From the cell containing the given text, extract its center point as [X, Y] coordinate. 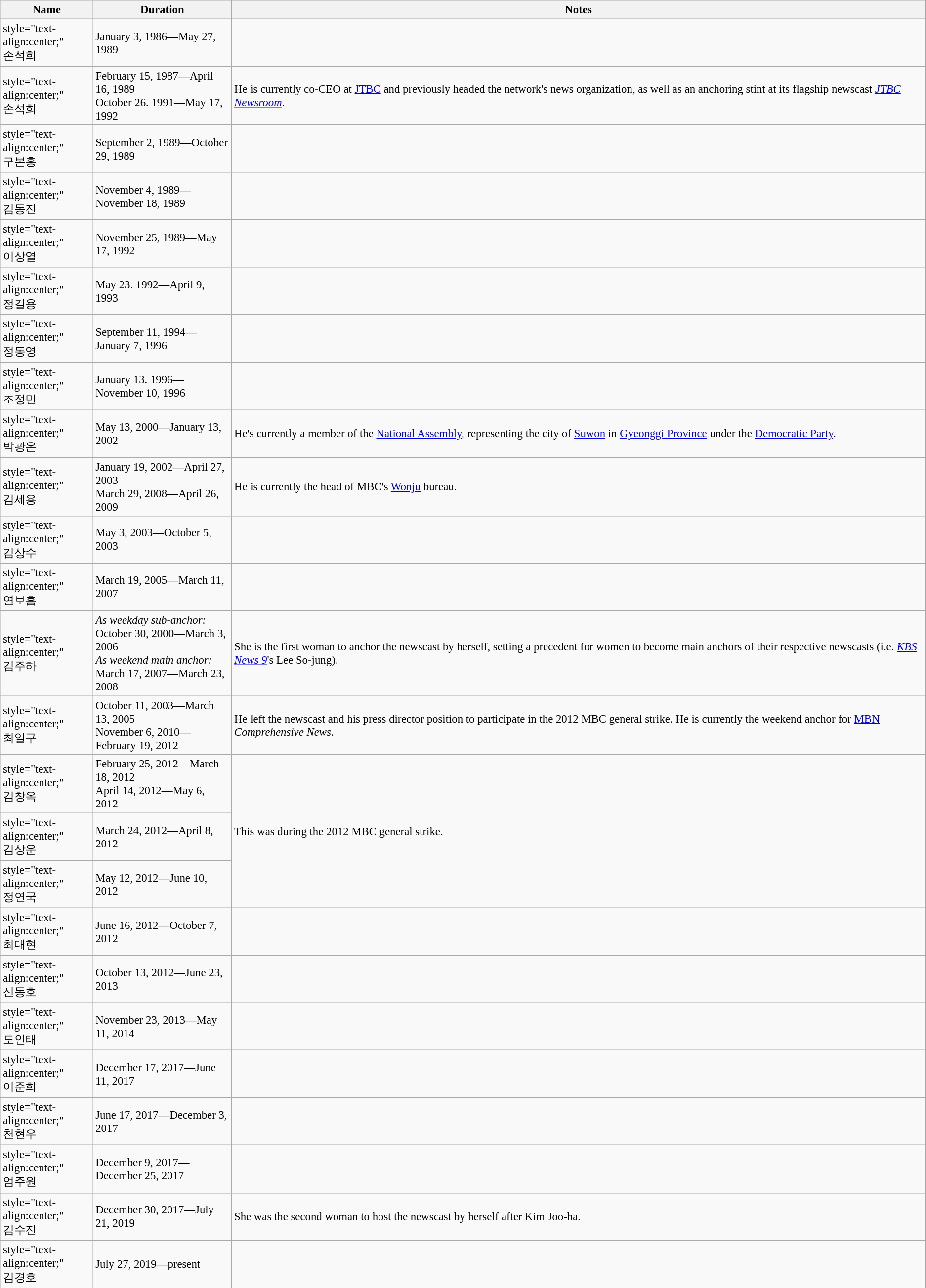
He's currently a member of the National Assembly, representing the city of Suwon in Gyeonggi Province under the Democratic Party. [579, 434]
November 23, 2013—May 11, 2014 [162, 1027]
November 4, 1989—November 18, 1989 [162, 196]
style="text-align:center;" 엄주원 [46, 1169]
May 3, 2003—October 5, 2003 [162, 539]
October 11, 2003—March 13, 2005November 6, 2010—February 19, 2012 [162, 725]
February 15, 1987—April 16, 1989October 26. 1991—May 17, 1992 [162, 96]
style="text-align:center;" 김상수 [46, 539]
style="text-align:center;" 정길용 [46, 291]
style="text-align:center;" 김경호 [46, 1264]
style="text-align:center;" 이상열 [46, 243]
December 17, 2017—June 11, 2017 [162, 1074]
style="text-align:center;" 김창옥 [46, 784]
January 13. 1996—November 10, 1996 [162, 386]
style="text-align:center;" 김상운 [46, 837]
style="text-align:center;" 박광온 [46, 434]
October 13, 2012—June 23, 2013 [162, 979]
March 24, 2012—April 8, 2012 [162, 837]
style="text-align:center;" 김동진 [46, 196]
December 9, 2017—December 25, 2017 [162, 1169]
June 16, 2012—October 7, 2012 [162, 932]
style="text-align:center;" 도인태 [46, 1027]
January 3, 1986—May 27, 1989 [162, 43]
Duration [162, 10]
style="text-align:center;" 최일구 [46, 725]
style="text-align:center;" 천현우 [46, 1122]
style="text-align:center;" 조정민 [46, 386]
June 17, 2017—December 3, 2017 [162, 1122]
style="text-align:center;" 정연국 [46, 885]
style="text-align:center;" 이준희 [46, 1074]
November 25, 1989—May 17, 1992 [162, 243]
January 19, 2002—April 27, 2003March 29, 2008—April 26, 2009 [162, 487]
style="text-align:center;" 최대현 [46, 932]
March 19, 2005—March 11, 2007 [162, 587]
May 13, 2000—January 13, 2002 [162, 434]
July 27, 2019—present [162, 1264]
style="text-align:center;" 정동영 [46, 339]
February 25, 2012—March 18, 2012April 14, 2012—May 6, 2012 [162, 784]
This was during the 2012 MBC general strike. [579, 832]
Name [46, 10]
style="text-align:center;" 김주하 [46, 654]
As weekday sub-anchor: October 30, 2000—March 3, 2006As weekend main anchor: March 17, 2007—March 23, 2008 [162, 654]
May 12, 2012—June 10, 2012 [162, 885]
May 23. 1992—April 9, 1993 [162, 291]
style="text-align:center;" 김수진 [46, 1216]
He is currently the head of MBC's Wonju bureau. [579, 487]
September 11, 1994—January 7, 1996 [162, 339]
September 2, 1989—October 29, 1989 [162, 149]
style="text-align:center;" 신동호 [46, 979]
style="text-align:center;" 김세용 [46, 487]
style="text-align:center;" 구본홍 [46, 149]
December 30, 2017—July 21, 2019 [162, 1216]
She was the second woman to host the newscast by herself after Kim Joo-ha. [579, 1216]
Notes [579, 10]
style="text-align:center;" 연보흠 [46, 587]
